Provide the [x, y] coordinate of the cell's center where the given text is located.  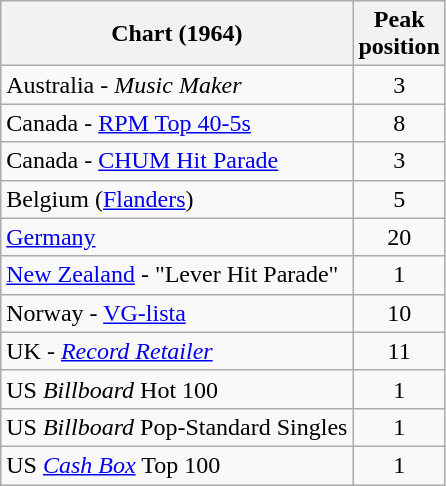
Canada - CHUM Hit Parade [177, 161]
10 [399, 313]
US Cash Box Top 100 [177, 465]
11 [399, 351]
Peakposition [399, 34]
8 [399, 123]
Belgium (Flanders) [177, 199]
Australia - Music Maker [177, 85]
Chart (1964) [177, 34]
UK - Record Retailer [177, 351]
US Billboard Pop-Standard Singles [177, 427]
Canada - RPM Top 40-5s [177, 123]
US Billboard Hot 100 [177, 389]
Norway - VG-lista [177, 313]
Germany [177, 237]
5 [399, 199]
20 [399, 237]
New Zealand - "Lever Hit Parade" [177, 275]
